Provide the (X, Y) coordinate of the cell's center where the given text is located.  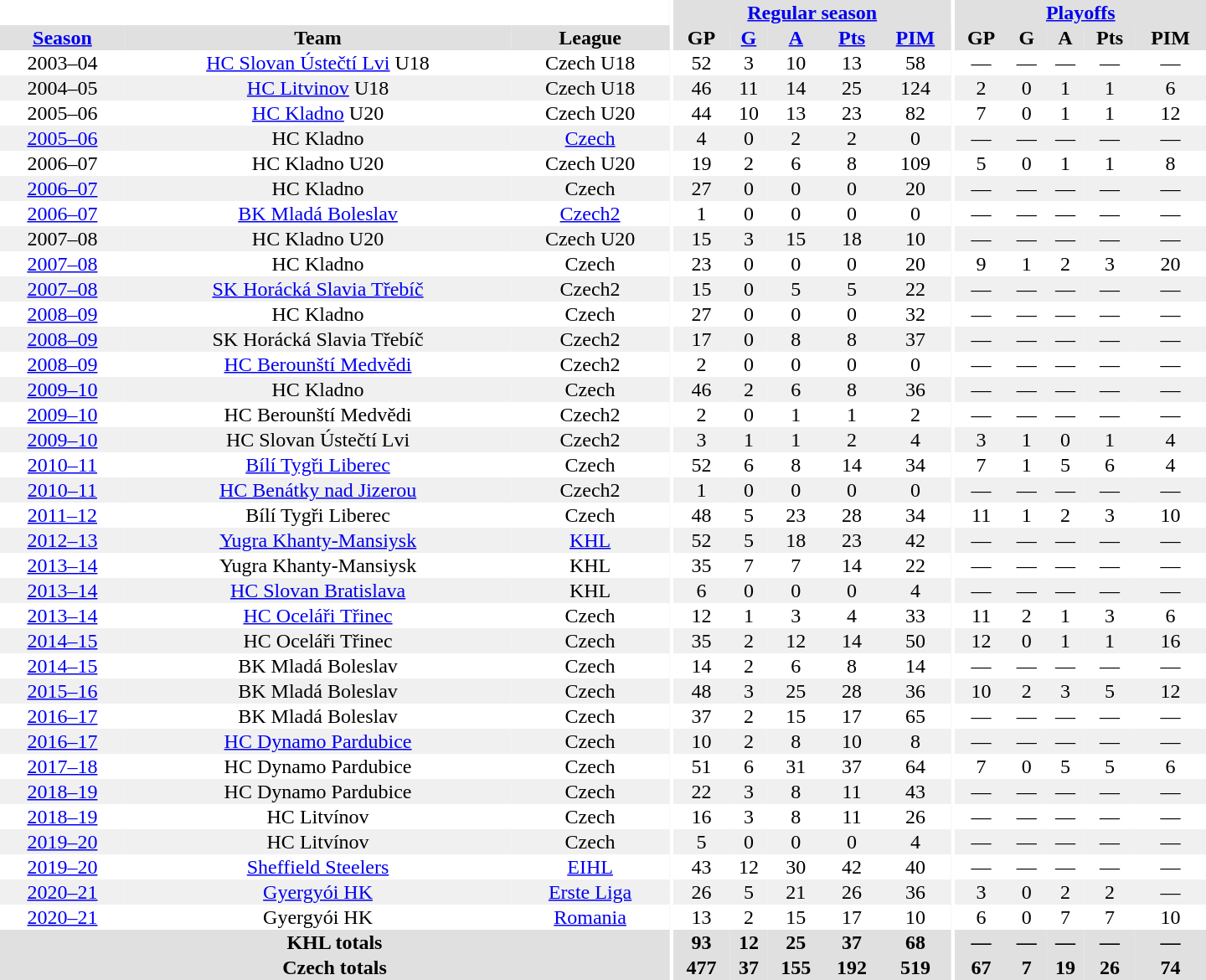
Romania (590, 917)
51 (702, 766)
124 (915, 88)
40 (915, 867)
HC Litvinov U18 (318, 88)
Season (62, 38)
65 (915, 716)
58 (915, 63)
155 (796, 967)
HC Slovan Bratislava (318, 591)
109 (915, 163)
21 (796, 892)
44 (702, 113)
93 (702, 942)
2015–16 (62, 691)
Erste Liga (590, 892)
HC Slovan Ústečtí Lvi (318, 440)
33 (915, 616)
9 (982, 264)
Czech totals (335, 967)
74 (1171, 967)
League (590, 38)
Team (318, 38)
82 (915, 113)
EIHL (590, 867)
68 (915, 942)
30 (796, 867)
2012–13 (62, 540)
Playoffs (1080, 13)
KHL totals (335, 942)
HC Slovan Ústečtí Lvi U18 (318, 63)
519 (915, 967)
31 (796, 766)
Regular season (812, 13)
Sheffield Steelers (318, 867)
477 (702, 967)
2011–12 (62, 515)
32 (915, 314)
50 (915, 641)
HC Benátky nad Jizerou (318, 490)
64 (915, 766)
67 (982, 967)
192 (853, 967)
2003–04 (62, 63)
2017–18 (62, 766)
2004–05 (62, 88)
